Provide the [X, Y] coordinate of the cell's center where the given text is located.  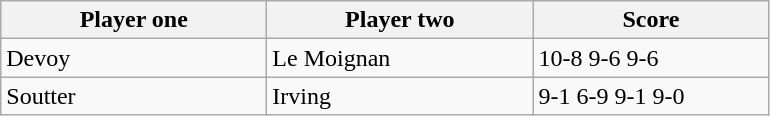
Player one [134, 20]
Devoy [134, 58]
Soutter [134, 96]
Irving [400, 96]
9-1 6-9 9-1 9-0 [651, 96]
10-8 9-6 9-6 [651, 58]
Le Moignan [400, 58]
Player two [400, 20]
Score [651, 20]
